Find where the given text appears and provide that cell's center as [X, Y] coordinate. 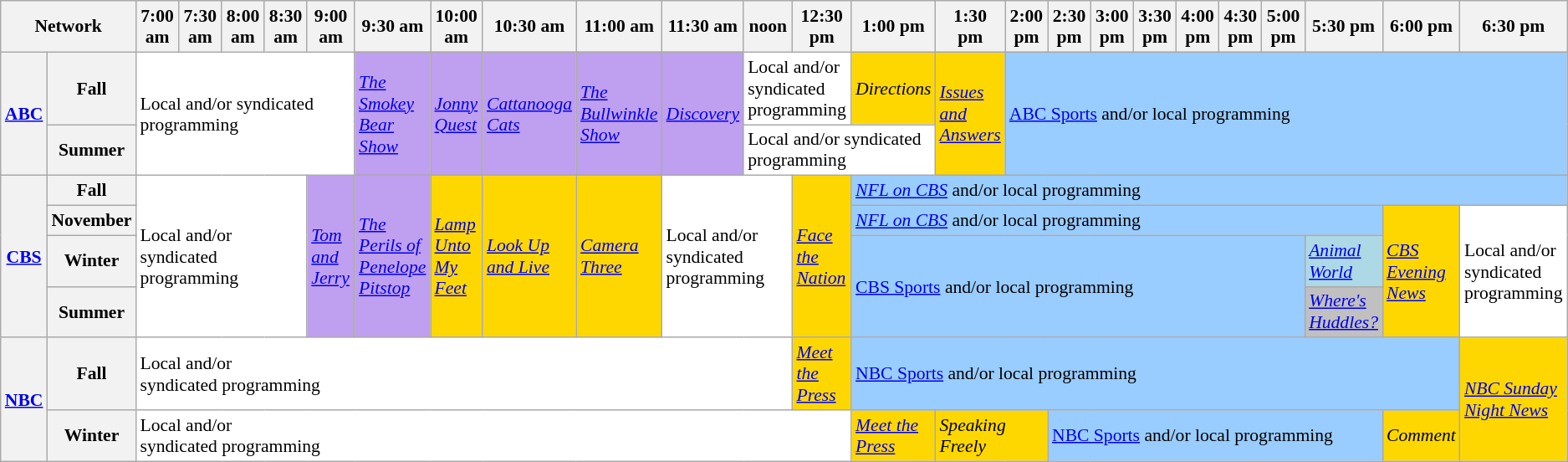
NBC [24, 400]
Directions [893, 89]
NBC Sunday Night News [1514, 400]
ABC Sports and/or local programming [1286, 114]
1:00 pm [893, 27]
1:30 pm [970, 27]
11:30 am [702, 27]
CBS Sports and/or local programming [1078, 286]
7:00 am [157, 27]
Animal World [1343, 261]
7:30 am [201, 27]
2:00 pm [1027, 27]
ABC [24, 114]
3:00 pm [1112, 27]
Lamp Unto My Feet [456, 257]
Where's Huddles? [1343, 311]
8:30 am [286, 27]
10:30 am [529, 27]
12:30 pm [821, 27]
The Smokey Bear Show [392, 114]
The Bullwinkle Show [619, 114]
Look Up and Live [529, 257]
Local and/orsyndicatedprogramming [727, 257]
9:00 am [331, 27]
Comment [1422, 435]
Cattanooga Cats [529, 114]
11:00 am [619, 27]
4:30 pm [1241, 27]
Network [69, 27]
The Perils of Penelope Pitstop [392, 257]
CBS Evening News [1422, 272]
2:30 pm [1069, 27]
noon [768, 27]
9:30 am [392, 27]
6:00 pm [1422, 27]
3:30 pm [1154, 27]
Tom and Jerry [331, 257]
Issues and Answers [970, 114]
CBS [24, 257]
10:00 am [456, 27]
4:00 pm [1198, 27]
Face the Nation [821, 257]
Camera Three [619, 257]
5:00 pm [1283, 27]
6:30 pm [1514, 27]
Discovery [702, 114]
Jonny Quest [456, 114]
November [91, 221]
8:00 am [243, 27]
5:30 pm [1343, 27]
Speaking Freely [992, 435]
